Output the (X, Y) coordinate of the center of the cell containing the given text.  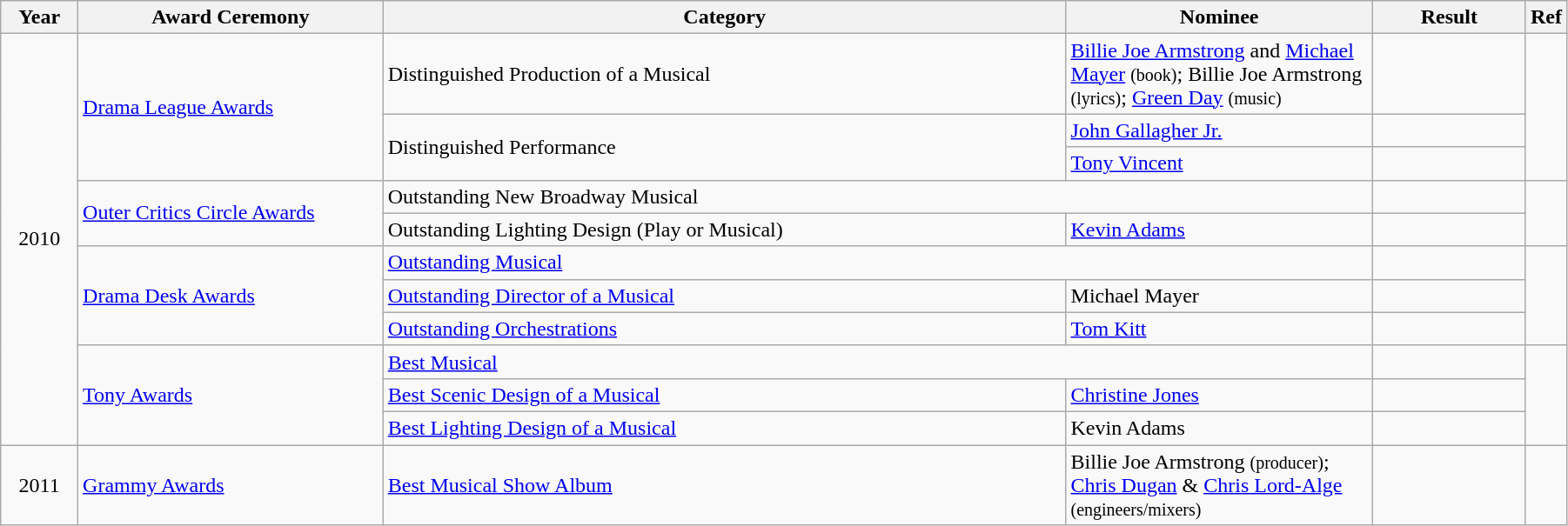
Outstanding Orchestrations (724, 329)
Best Musical Show Album (724, 485)
Tony Awards (231, 395)
Category (724, 17)
Result (1449, 17)
Outstanding New Broadway Musical (877, 196)
2010 (40, 240)
Outstanding Lighting Design (Play or Musical) (724, 230)
Nominee (1219, 17)
Year (40, 17)
Drama Desk Awards (231, 296)
Best Lighting Design of a Musical (724, 428)
Outer Critics Circle Awards (231, 213)
Outstanding Director of a Musical (724, 296)
Billie Joe Armstrong (producer); Chris Dugan & Chris Lord-Alge (engineers/mixers) (1219, 485)
Distinguished Production of a Musical (724, 74)
Tony Vincent (1219, 163)
Christine Jones (1219, 395)
Billie Joe Armstrong and Michael Mayer (book); Billie Joe Armstrong (lyrics); Green Day (music) (1219, 74)
Award Ceremony (231, 17)
Ref (1545, 17)
Best Scenic Design of a Musical (724, 395)
2011 (40, 485)
Outstanding Musical (877, 263)
Michael Mayer (1219, 296)
Distinguished Performance (724, 147)
Tom Kitt (1219, 329)
Drama League Awards (231, 107)
John Gallagher Jr. (1219, 130)
Grammy Awards (231, 485)
Best Musical (877, 362)
